Pinpoint the cell where the given text exists, returning its (x, y) midpoint coordinate. 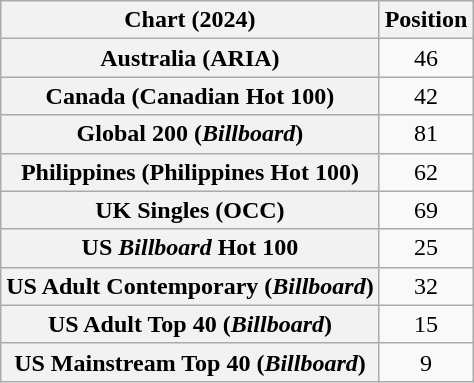
Chart (2024) (190, 20)
Philippines (Philippines Hot 100) (190, 172)
Canada (Canadian Hot 100) (190, 96)
15 (426, 324)
US Mainstream Top 40 (Billboard) (190, 362)
Australia (ARIA) (190, 58)
US Adult Top 40 (Billboard) (190, 324)
25 (426, 248)
42 (426, 96)
46 (426, 58)
81 (426, 134)
Position (426, 20)
UK Singles (OCC) (190, 210)
62 (426, 172)
Global 200 (Billboard) (190, 134)
69 (426, 210)
US Billboard Hot 100 (190, 248)
9 (426, 362)
US Adult Contemporary (Billboard) (190, 286)
32 (426, 286)
